For the text-containing cell, return its midpoint in (x, y) coordinate format. 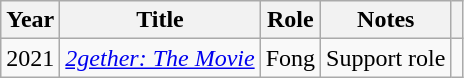
Year (30, 20)
Role (290, 20)
Support role (386, 58)
Title (160, 20)
2gether: The Movie (160, 58)
2021 (30, 58)
Notes (386, 20)
Fong (290, 58)
